Extract the (X, Y) coordinate from the center of the cell holding the provided text.  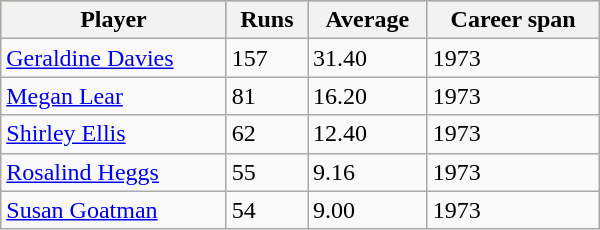
55 (266, 172)
Geraldine Davies (114, 58)
Rosalind Heggs (114, 172)
Shirley Ellis (114, 134)
62 (266, 134)
Player (114, 20)
Susan Goatman (114, 210)
Career span (513, 20)
Megan Lear (114, 96)
157 (266, 58)
16.20 (368, 96)
12.40 (368, 134)
54 (266, 210)
Average (368, 20)
81 (266, 96)
9.16 (368, 172)
9.00 (368, 210)
31.40 (368, 58)
Runs (266, 20)
